Determine the [X, Y] coordinate at the center of the cell enclosing the given text.  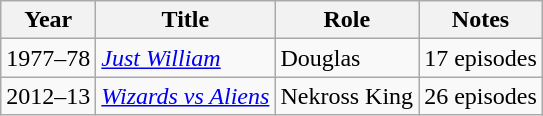
Title [186, 20]
17 episodes [481, 58]
Nekross King [347, 96]
Douglas [347, 58]
Year [48, 20]
Wizards vs Aliens [186, 96]
26 episodes [481, 96]
1977–78 [48, 58]
Role [347, 20]
Just William [186, 58]
2012–13 [48, 96]
Notes [481, 20]
